Return the [x, y] coordinate for the center point of the cell that contains the specified text.  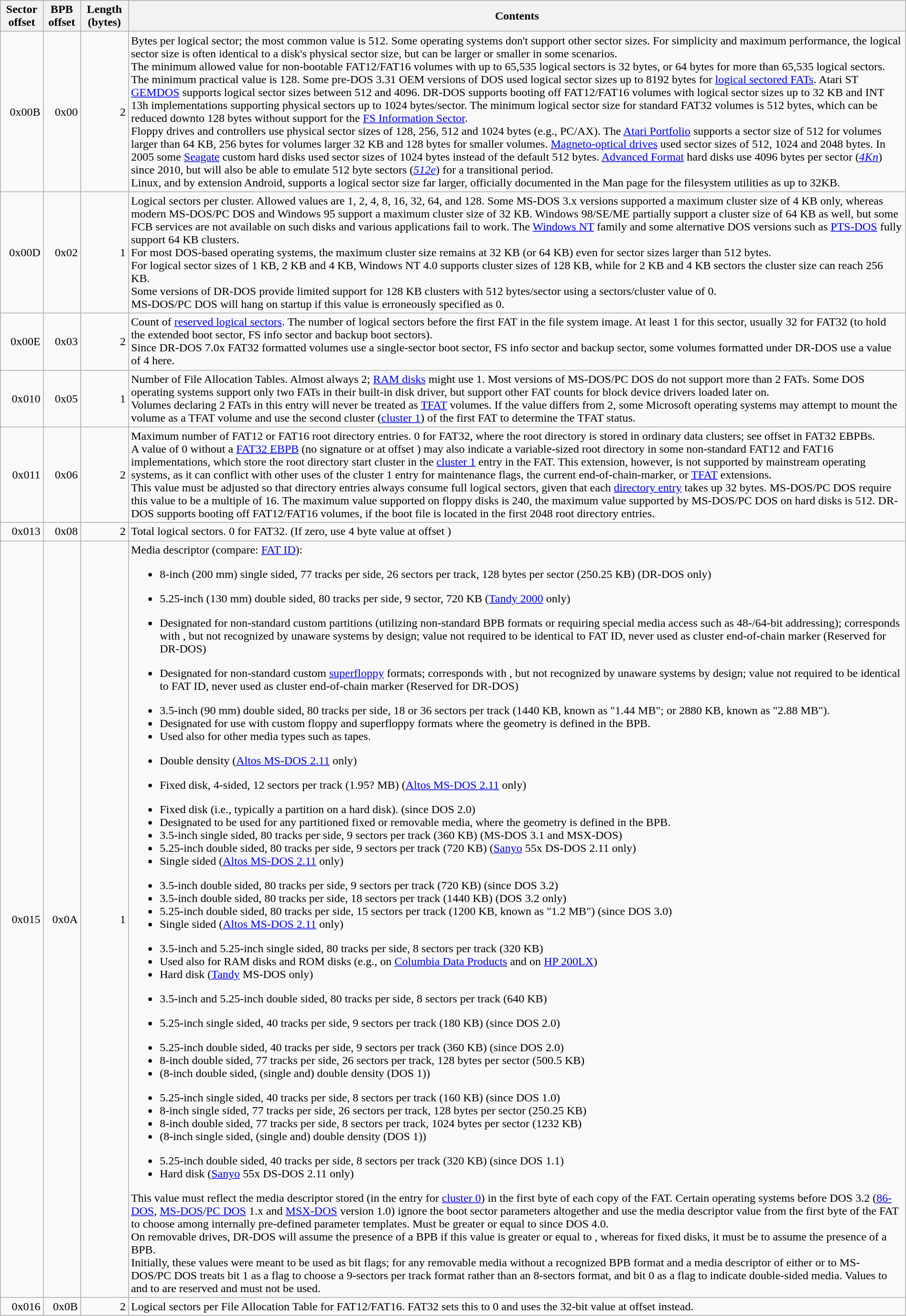
Length (bytes) [104, 16]
0x05 [62, 399]
0x0B [62, 1306]
Contents [517, 16]
Logical sectors per File Allocation Table for FAT12/FAT16. FAT32 sets this to 0 and uses the 32-bit value at offset instead. [517, 1306]
Sector offset [22, 16]
0x016 [22, 1306]
0x0A [62, 919]
0x015 [22, 919]
0x02 [62, 252]
0x00D [22, 252]
0x08 [62, 532]
0x00 [62, 112]
0x06 [62, 475]
0x013 [22, 532]
0x00B [22, 112]
Total logical sectors. 0 for FAT32. (If zero, use 4 byte value at offset ) [517, 532]
BPB offset [62, 16]
0x010 [22, 399]
0x00E [22, 341]
0x011 [22, 475]
0x03 [62, 341]
